Return [x, y] of the center of cell containing provided text 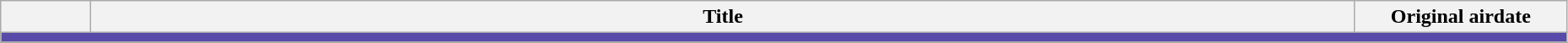
Title [723, 17]
Original airdate [1461, 17]
